Determine the [X, Y] coordinate at the center of the cell enclosing the given text.  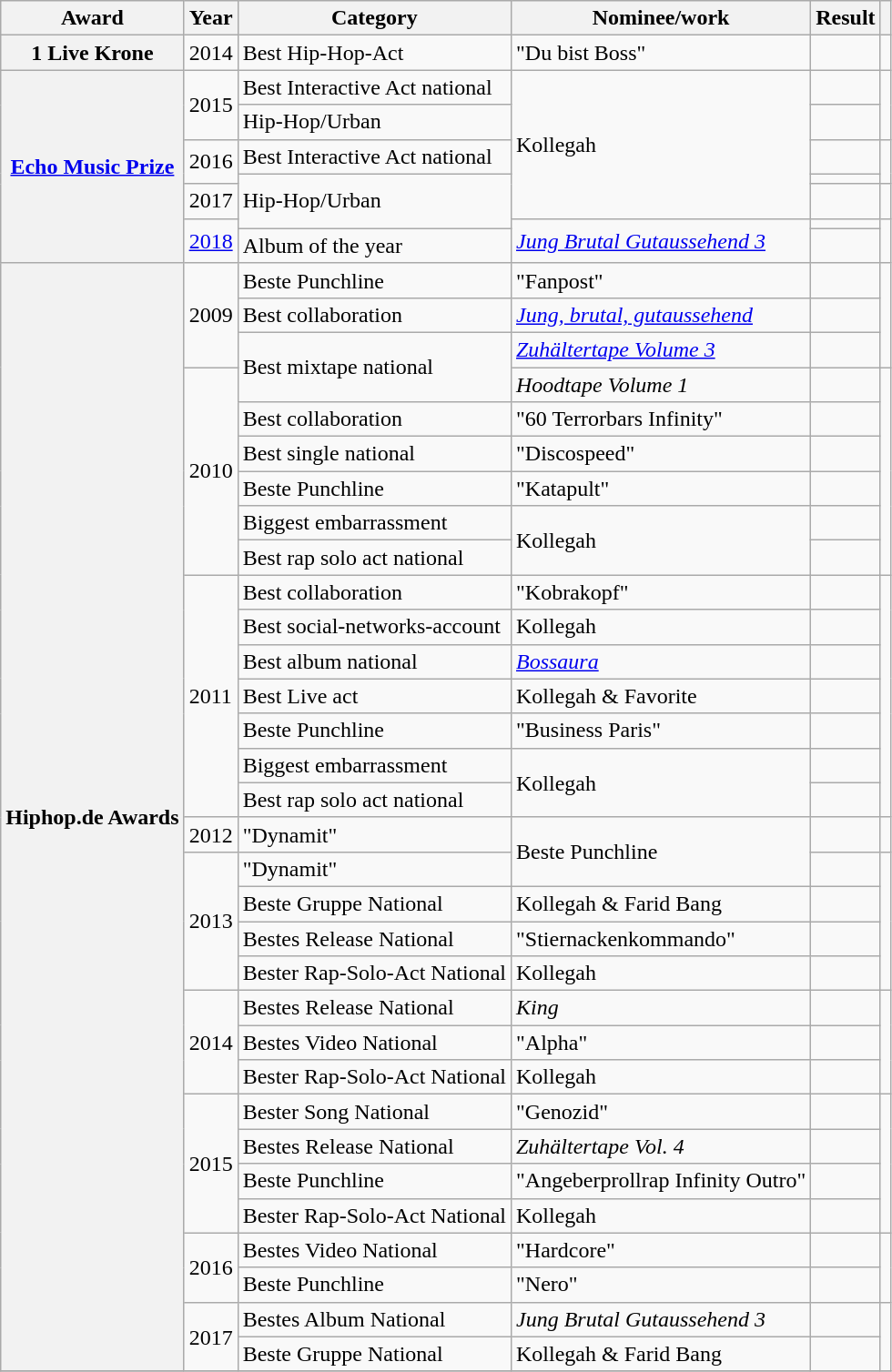
2013 [211, 921]
Best mixtape national [374, 367]
Echo Music Prize [93, 166]
King [661, 1008]
2011 [211, 696]
Jung, brutal, gutaussehend [661, 315]
Zuhältertape Volume 3 [661, 349]
2010 [211, 471]
Hiphop.de Awards [93, 817]
"Stiernackenkommando" [661, 938]
Zuhältertape Vol. 4 [661, 1146]
Result [846, 18]
Bester Song National [374, 1112]
2009 [211, 315]
"Business Paris" [661, 731]
"Nero" [661, 1285]
Best social-networks-account [374, 627]
Nominee/work [661, 18]
"Discospeed" [661, 454]
Award [93, 18]
"Fanpost" [661, 280]
"Katapult" [661, 489]
Best single national [374, 454]
"Du bist Boss" [661, 53]
Year [211, 18]
Best Live act [374, 696]
Kollegah & Favorite [661, 696]
"Angeberprollrap Infinity Outro" [661, 1181]
Bossaura [661, 661]
"Hardcore" [661, 1250]
"Genozid" [661, 1112]
Best Hip-Hop-Act [374, 53]
"Alpha" [661, 1043]
"Kobrakopf" [661, 592]
Album of the year [374, 246]
2018 [211, 240]
Bestes Album National [374, 1319]
Category [374, 18]
"60 Terrorbars Infinity" [661, 419]
1 Live Krone [93, 53]
Hoodtape Volume 1 [661, 385]
2012 [211, 834]
Best album national [374, 661]
